Detect which cell encompasses the target text, then output its [x, y] center coordinate. 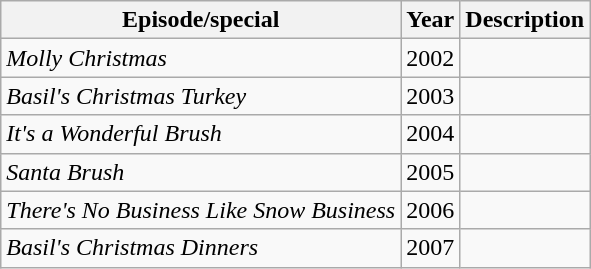
2007 [430, 248]
Description [525, 20]
Santa Brush [201, 172]
Molly Christmas [201, 58]
2006 [430, 210]
It's a Wonderful Brush [201, 134]
2002 [430, 58]
2004 [430, 134]
Basil's Christmas Dinners [201, 248]
There's No Business Like Snow Business [201, 210]
Basil's Christmas Turkey [201, 96]
2003 [430, 96]
2005 [430, 172]
Year [430, 20]
Episode/special [201, 20]
